For the text-containing cell, return its midpoint in (x, y) coordinate format. 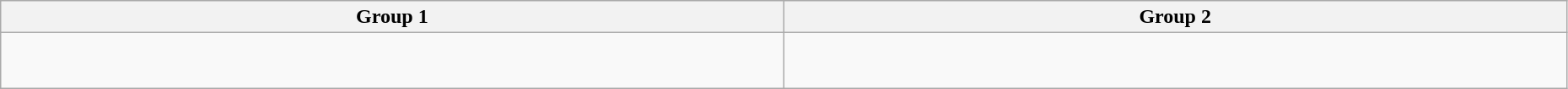
Group 1 (392, 17)
Group 2 (1175, 17)
